Output the [x, y] coordinate of the center of the cell containing the given text.  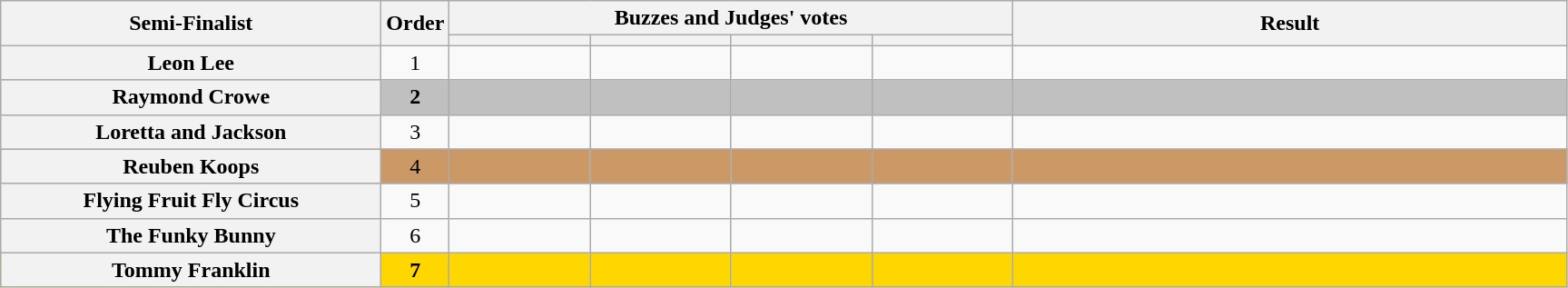
Result [1289, 24]
5 [416, 201]
1 [416, 63]
6 [416, 235]
Leon Lee [191, 63]
Loretta and Jackson [191, 132]
The Funky Bunny [191, 235]
7 [416, 270]
Tommy Franklin [191, 270]
2 [416, 97]
Semi-Finalist [191, 24]
3 [416, 132]
Raymond Crowe [191, 97]
4 [416, 166]
Buzzes and Judges' votes [731, 18]
Order [416, 24]
Flying Fruit Fly Circus [191, 201]
Reuben Koops [191, 166]
